Detect which cell encompasses the target text, then output its [x, y] center coordinate. 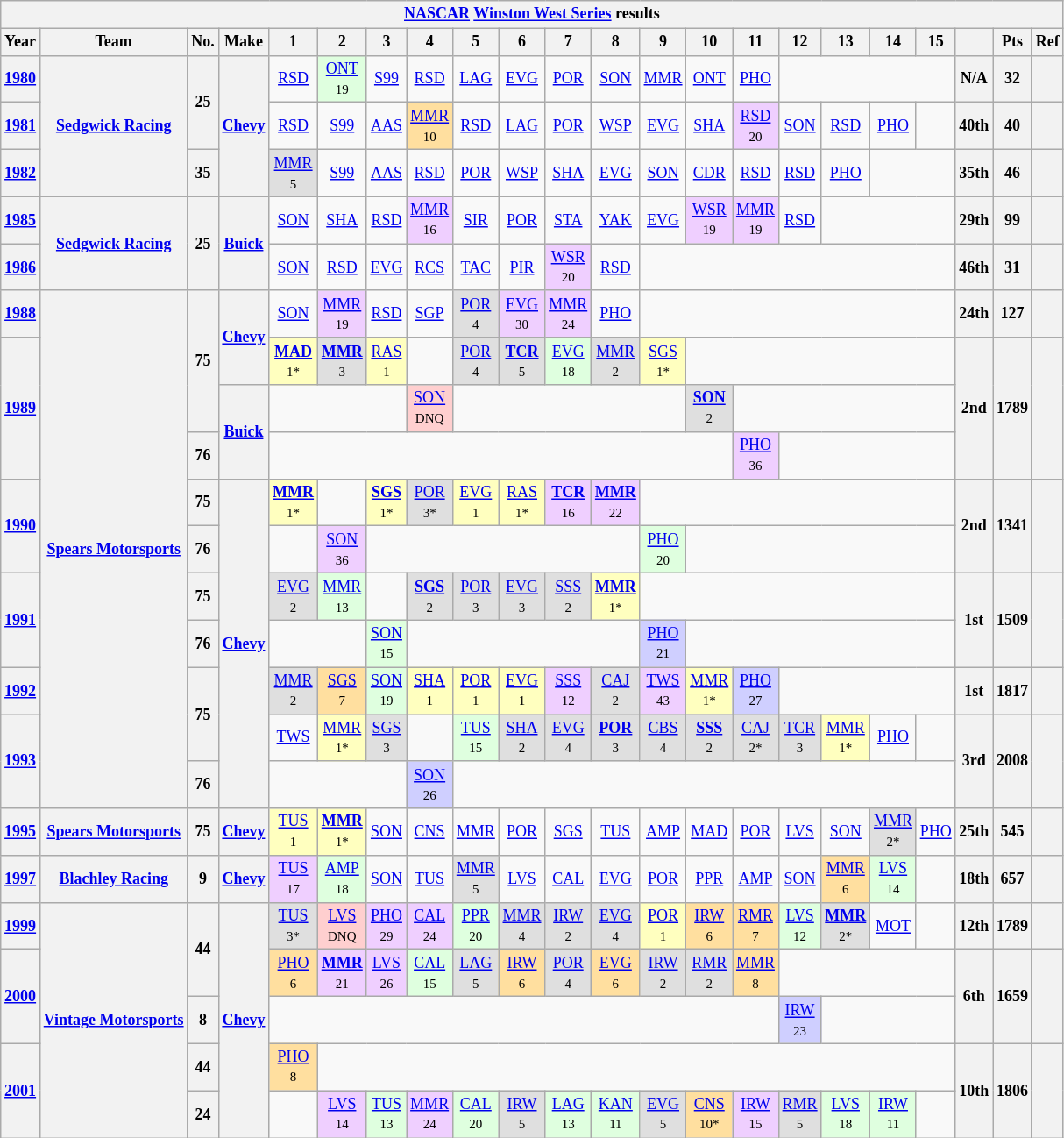
40 [1013, 126]
PPR [710, 879]
LVS 12 [799, 926]
RMR 7 [755, 926]
SHA 2 [522, 737]
1993 [21, 761]
SGP [429, 314]
12th [975, 926]
AMP 18 [342, 879]
MMR13 [342, 596]
6 [522, 42]
LVS 26 [387, 973]
1991 [21, 619]
CAL 15 [429, 973]
32 [1013, 79]
RAS 1* [522, 502]
PHO 21 [663, 644]
TCR 5 [522, 361]
Ref [1047, 42]
TUS 17 [294, 879]
1981 [21, 126]
1982 [21, 173]
Make [244, 42]
TWS 43 [663, 691]
1989 [21, 409]
TCR 16 [568, 502]
RMR 5 [799, 1114]
NASCAR Winston West Series results [532, 14]
CBS 4 [663, 737]
SON 19 [387, 691]
PPR 20 [475, 926]
1806 [1013, 1091]
N/A [975, 79]
MMR 8 [755, 973]
IRW 15 [755, 1114]
2008 [1013, 761]
Pts [1013, 42]
ONT [710, 79]
CDR [710, 173]
10th [975, 1091]
Blachley Racing [113, 879]
SGS [568, 832]
1995 [21, 832]
99 [1013, 220]
6th [975, 996]
SIR [475, 220]
1341 [1013, 526]
IRW 11 [894, 1114]
4 [429, 42]
SGS 2 [429, 596]
RMR 2 [710, 973]
1 [294, 42]
TUS 15 [475, 737]
1997 [21, 879]
1990 [21, 526]
18th [975, 879]
CAL 20 [475, 1114]
CAJ 2* [755, 737]
PHO 27 [755, 691]
TUS 3* [294, 926]
MMR 4 [522, 926]
EVG 3 [522, 596]
LVS 18 [846, 1114]
SON 36 [342, 550]
31 [1013, 267]
MMR 21 [342, 973]
EVG 5 [663, 1114]
7 [568, 42]
MAD [710, 832]
CNS 10* [710, 1114]
EVG 18 [568, 361]
STA [568, 220]
35th [975, 173]
CAL 24 [429, 926]
Vintage Motorsports [113, 1020]
3rd [975, 761]
POR 3* [429, 502]
YAK [616, 220]
CNS [429, 832]
13 [846, 42]
2000 [21, 996]
1817 [1013, 691]
24 [203, 1114]
Year [21, 42]
LVS DNQ [342, 926]
545 [1013, 832]
TUS 13 [387, 1114]
46th [975, 267]
TCR 3 [799, 737]
Team [113, 42]
PHO 29 [387, 926]
11 [755, 42]
127 [1013, 314]
IRW 5 [522, 1114]
SSS 12 [568, 691]
MAD 1* [294, 361]
1985 [21, 220]
25th [975, 832]
2 [342, 42]
No. [203, 42]
ONT 19 [342, 79]
24th [975, 314]
SON 2 [710, 409]
1980 [21, 79]
CAL [568, 879]
MOT [894, 926]
TWS [294, 737]
3 [387, 42]
SHA 1 [429, 691]
1988 [21, 314]
SON 15 [387, 644]
SGS 7 [342, 691]
MMR 22 [616, 502]
14 [894, 42]
TUS 1 [294, 832]
EVG 30 [522, 314]
1509 [1013, 619]
1659 [1013, 996]
PHO 6 [294, 973]
PHO 20 [663, 550]
EVG 6 [616, 973]
PHO 36 [755, 455]
1986 [21, 267]
SON DNQ [429, 409]
35 [203, 173]
1999 [21, 926]
46 [1013, 173]
CAJ 2 [616, 691]
657 [1013, 879]
WSR 20 [568, 267]
MMR 16 [429, 220]
29th [975, 220]
KAN 11 [616, 1114]
MMR 3 [342, 361]
TAC [475, 267]
SGS 3 [387, 737]
IRW 23 [799, 1021]
RSD 20 [755, 126]
15 [936, 42]
10 [710, 42]
WSR 19 [710, 220]
PHO 8 [294, 1067]
5 [475, 42]
PIR [522, 267]
EVG 2 [294, 596]
LAG 13 [568, 1114]
2001 [21, 1091]
1992 [21, 691]
MMR 6 [846, 879]
SON 26 [429, 785]
MMR 10 [429, 126]
LAG 5 [475, 973]
RCS [429, 267]
40th [975, 126]
RAS 1 [387, 361]
12 [799, 42]
